Search for the cell housing the specified text and yield its [x, y] center coordinate. 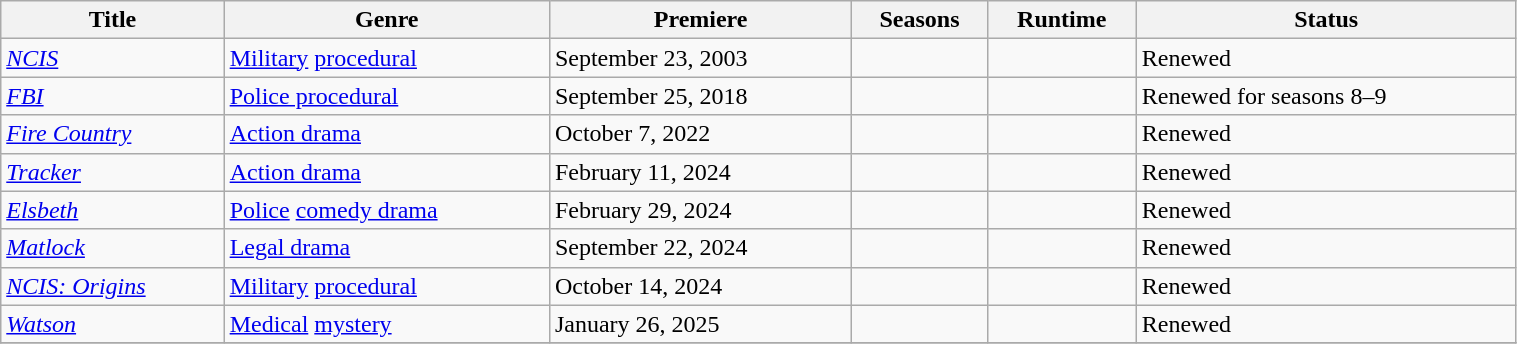
Legal drama [386, 248]
Police comedy drama [386, 210]
Runtime [1062, 20]
NCIS: Origins [112, 286]
February 29, 2024 [700, 210]
Title [112, 20]
Renewed for seasons 8–9 [1326, 96]
Premiere [700, 20]
Police procedural [386, 96]
January 26, 2025 [700, 324]
September 22, 2024 [700, 248]
Watson [112, 324]
Medical mystery [386, 324]
Status [1326, 20]
February 11, 2024 [700, 172]
Fire Country [112, 134]
September 25, 2018 [700, 96]
October 14, 2024 [700, 286]
Matlock [112, 248]
Elsbeth [112, 210]
Tracker [112, 172]
NCIS [112, 58]
Seasons [920, 20]
Genre [386, 20]
October 7, 2022 [700, 134]
FBI [112, 96]
September 23, 2003 [700, 58]
